Extract the [X, Y] coordinate from the center of the cell holding the provided text.  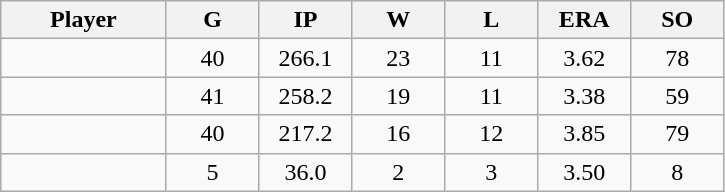
8 [678, 172]
G [212, 20]
IP [306, 20]
3.50 [584, 172]
Player [84, 20]
5 [212, 172]
3.85 [584, 134]
W [398, 20]
41 [212, 96]
79 [678, 134]
36.0 [306, 172]
78 [678, 58]
217.2 [306, 134]
12 [492, 134]
258.2 [306, 96]
59 [678, 96]
16 [398, 134]
L [492, 20]
ERA [584, 20]
2 [398, 172]
266.1 [306, 58]
23 [398, 58]
SO [678, 20]
19 [398, 96]
3 [492, 172]
3.38 [584, 96]
3.62 [584, 58]
